Return the [X, Y] coordinate for the center point of the cell that contains the specified text.  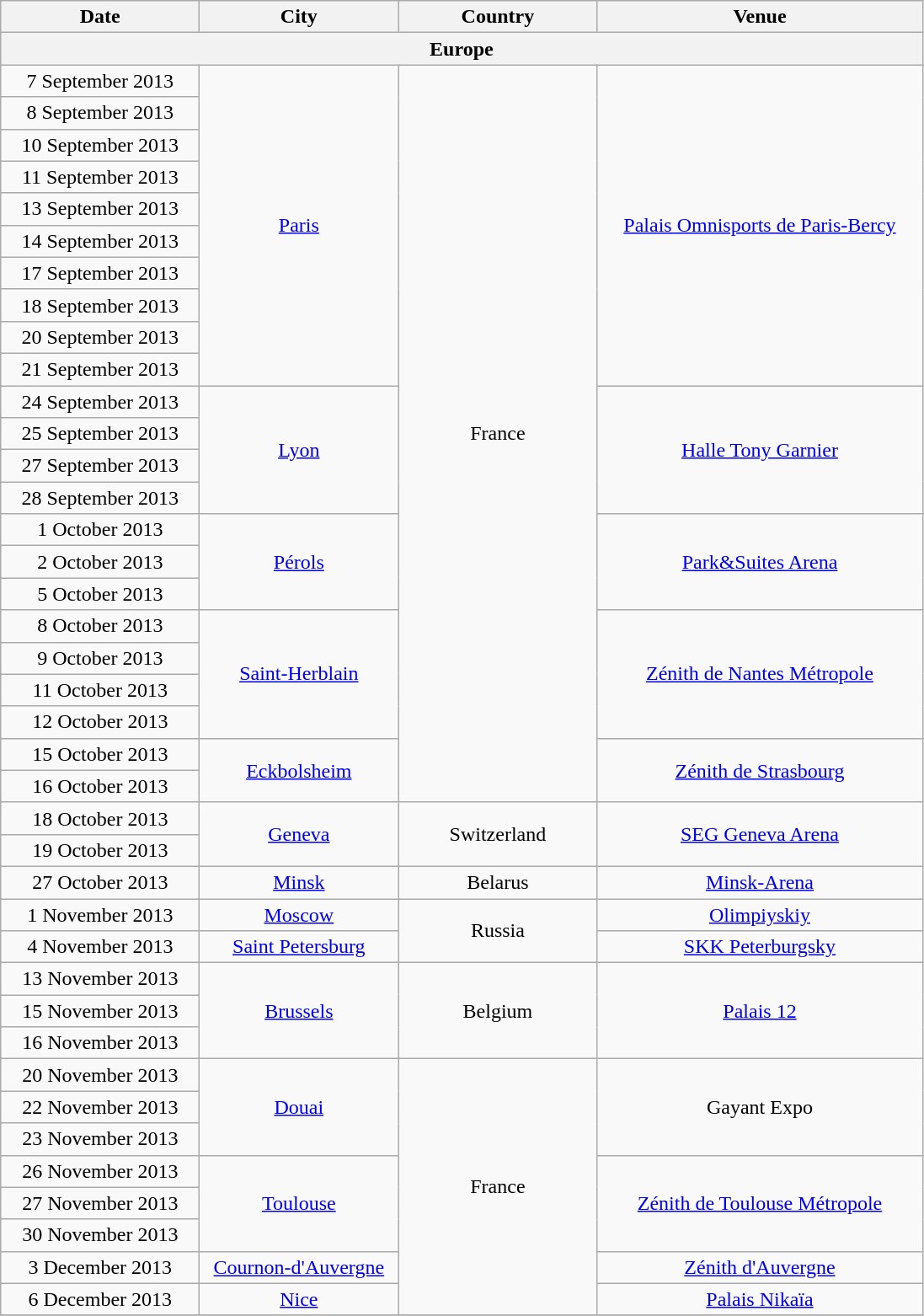
1 November 2013 [100, 914]
10 September 2013 [100, 145]
Pérols [299, 562]
2 October 2013 [100, 562]
Gayant Expo [760, 1107]
Palais Nikaïa [760, 1299]
Saint Petersburg [299, 947]
SKK Peterburgsky [760, 947]
Palais Omnisports de Paris-Bercy [760, 226]
Minsk-Arena [760, 882]
Switzerland [498, 834]
Olimpiyskiy [760, 914]
Zénith de Toulouse Métropole [760, 1203]
7 September 2013 [100, 81]
8 September 2013 [100, 113]
11 October 2013 [100, 690]
28 September 2013 [100, 498]
20 November 2013 [100, 1075]
15 October 2013 [100, 754]
Lyon [299, 450]
Zénith de Nantes Métropole [760, 674]
4 November 2013 [100, 947]
22 November 2013 [100, 1107]
5 October 2013 [100, 594]
23 November 2013 [100, 1139]
Country [498, 17]
Date [100, 17]
Zénith de Strasbourg [760, 770]
Europe [462, 49]
16 November 2013 [100, 1043]
SEG Geneva Arena [760, 834]
Park&Suites Arena [760, 562]
Belarus [498, 882]
25 September 2013 [100, 434]
21 September 2013 [100, 369]
6 December 2013 [100, 1299]
18 October 2013 [100, 818]
16 October 2013 [100, 786]
Venue [760, 17]
13 September 2013 [100, 209]
17 September 2013 [100, 273]
Eckbolsheim [299, 770]
27 November 2013 [100, 1203]
Saint-Herblain [299, 674]
26 November 2013 [100, 1171]
1 October 2013 [100, 530]
Minsk [299, 882]
Brussels [299, 1011]
Palais 12 [760, 1011]
13 November 2013 [100, 979]
Paris [299, 226]
27 September 2013 [100, 466]
Toulouse [299, 1203]
18 September 2013 [100, 305]
Nice [299, 1299]
20 September 2013 [100, 337]
12 October 2013 [100, 722]
Zénith d'Auvergne [760, 1267]
Belgium [498, 1011]
3 December 2013 [100, 1267]
Russia [498, 930]
Geneva [299, 834]
27 October 2013 [100, 882]
Moscow [299, 914]
Halle Tony Garnier [760, 450]
11 September 2013 [100, 177]
14 September 2013 [100, 241]
8 October 2013 [100, 626]
30 November 2013 [100, 1235]
15 November 2013 [100, 1011]
City [299, 17]
Cournon-d'Auvergne [299, 1267]
9 October 2013 [100, 658]
Douai [299, 1107]
19 October 2013 [100, 850]
24 September 2013 [100, 402]
